Detect which cell encompasses the target text, then output its (x, y) center coordinate. 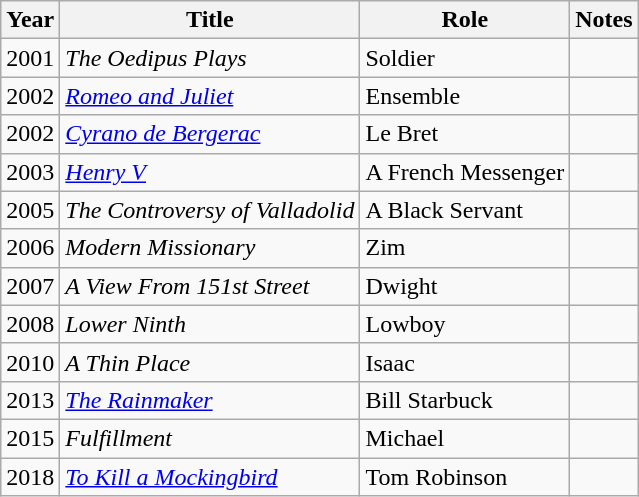
The Rainmaker (210, 400)
Lowboy (465, 324)
Lower Ninth (210, 324)
A French Messenger (465, 172)
The Controversy of Valladolid (210, 210)
Soldier (465, 58)
Cyrano de Bergerac (210, 134)
2001 (30, 58)
2003 (30, 172)
A Thin Place (210, 362)
2006 (30, 248)
Modern Missionary (210, 248)
Fulfillment (210, 438)
2018 (30, 477)
To Kill a Mockingbird (210, 477)
Year (30, 20)
2008 (30, 324)
Title (210, 20)
A Black Servant (465, 210)
2007 (30, 286)
2005 (30, 210)
Bill Starbuck (465, 400)
The Oedipus Plays (210, 58)
Tom Robinson (465, 477)
Ensemble (465, 96)
Romeo and Juliet (210, 96)
Isaac (465, 362)
Role (465, 20)
Dwight (465, 286)
Henry V (210, 172)
Michael (465, 438)
Notes (604, 20)
2013 (30, 400)
A View From 151st Street (210, 286)
2010 (30, 362)
2015 (30, 438)
Zim (465, 248)
Le Bret (465, 134)
